Provide the (X, Y) coordinate of the cell's center where the given text is located.  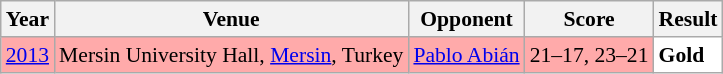
21–17, 23–21 (590, 55)
2013 (28, 55)
Pablo Abián (466, 55)
Score (590, 19)
Opponent (466, 19)
Year (28, 19)
Gold (688, 55)
Venue (231, 19)
Result (688, 19)
Mersin University Hall, Mersin, Turkey (231, 55)
